Locate the cell with the specified text and output its (x, y) center coordinate. 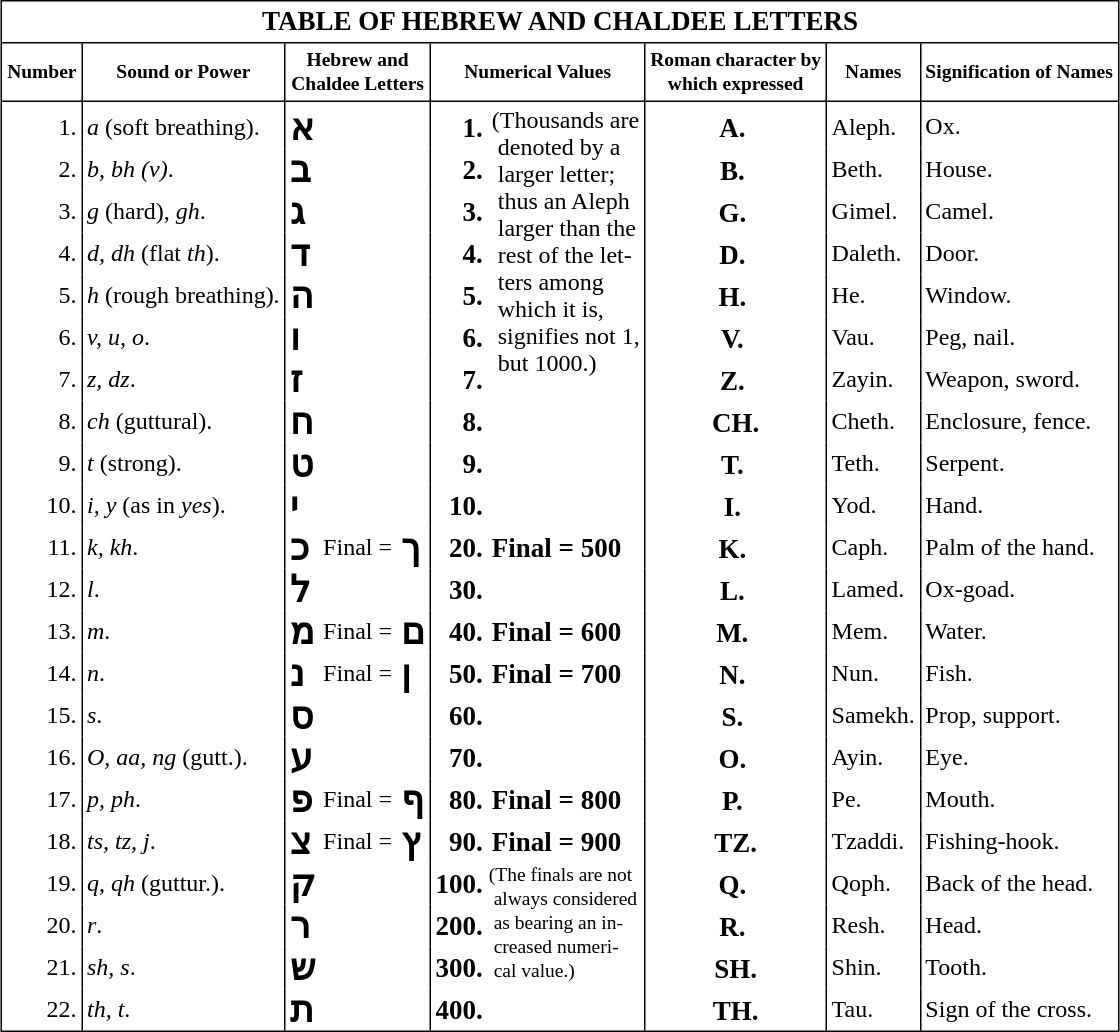
ץ (413, 841)
I. (736, 505)
h (rough breathing). (184, 295)
l. (184, 589)
Aleph. (874, 125)
Tooth. (1019, 967)
Fishing-hook. (1019, 841)
13. (43, 631)
30. (459, 589)
100. (459, 883)
17. (43, 799)
ב (358, 169)
Teth. (874, 463)
q, qh (guttur.). (184, 883)
Q. (736, 883)
12. (43, 589)
Tzaddi. (874, 841)
ת (358, 1009)
Sign of the cross. (1019, 1009)
ל (358, 589)
א (358, 125)
sh, s. (184, 967)
300. (459, 967)
Fish. (1019, 673)
O. (736, 757)
A. (736, 125)
k, kh. (184, 547)
ג (358, 211)
60. (459, 715)
i, y (as in yes). (184, 505)
80. (459, 799)
ר (358, 925)
Mem. (874, 631)
צ (302, 841)
Final = 800 (566, 799)
Camel. (1019, 211)
Roman character bywhich expressed (736, 73)
ו (358, 337)
Gimel. (874, 211)
Beth. (874, 169)
ח (358, 421)
21. (43, 967)
b, bh (v). (184, 169)
ts, tz, j. (184, 841)
R. (736, 925)
Ox. (1019, 125)
Names (874, 73)
Qoph. (874, 883)
SH. (736, 967)
a (soft breathing). (184, 125)
400. (459, 1009)
t (strong). (184, 463)
T. (736, 463)
ד (358, 253)
m. (184, 631)
P. (736, 799)
He. (874, 295)
ף (413, 799)
TABLE OF HEBREW AND CHALDEE LETTERS (560, 23)
B. (736, 169)
Door. (1019, 253)
Resh. (874, 925)
Ayin. (874, 757)
M. (736, 631)
ט (358, 463)
Serpent. (1019, 463)
Hand. (1019, 505)
19. (43, 883)
ch (guttural). (184, 421)
d, dh (flat th). (184, 253)
r. (184, 925)
Final = 500 (566, 547)
House. (1019, 169)
Number (43, 73)
Eye. (1019, 757)
ק (358, 883)
Water. (1019, 631)
ז (358, 379)
S. (736, 715)
50. (459, 673)
ש (358, 967)
Vau. (874, 337)
Final = 600 (566, 631)
Signification of Names (1019, 73)
(The finals are not always considered as bearing an in- creased numeri- cal value.) (566, 946)
90. (459, 841)
(Thousands are denoted by a larger letter; thus an Aleph larger than the rest of the let- ters among which it is, signifies not 1, but 1000.) (566, 314)
z, dz. (184, 379)
K. (736, 547)
פ (302, 799)
11. (43, 547)
O, aa, ng (gutt.). (184, 757)
Shin. (874, 967)
Caph. (874, 547)
200. (459, 925)
70. (459, 757)
Daleth. (874, 253)
Ox-goad. (1019, 589)
Final = 700 (566, 673)
Head. (1019, 925)
Lamed. (874, 589)
Weapon, sword. (1019, 379)
ך (413, 547)
L. (736, 589)
TZ. (736, 841)
Numerical Values (538, 73)
N. (736, 673)
16. (43, 757)
V. (736, 337)
מ (302, 631)
Sound or Power (184, 73)
ן (413, 673)
ה (358, 295)
י (358, 505)
ע (358, 757)
D. (736, 253)
18. (43, 841)
Hebrew andChaldee Letters (358, 73)
Mouth. (1019, 799)
Z. (736, 379)
Tau. (874, 1009)
ם (413, 631)
H. (736, 295)
Palm of the hand. (1019, 547)
TH. (736, 1009)
ס (358, 715)
Window. (1019, 295)
Zayin. (874, 379)
22. (43, 1009)
14. (43, 673)
CH. (736, 421)
Cheth. (874, 421)
v, u, o. (184, 337)
Prop, support. (1019, 715)
Peg, nail. (1019, 337)
Yod. (874, 505)
p, ph. (184, 799)
כ (302, 547)
g (hard), gh. (184, 211)
40. (459, 631)
נ (302, 673)
15. (43, 715)
Final = 900 (566, 841)
th, t. (184, 1009)
n. (184, 673)
Back of the head. (1019, 883)
Samekh. (874, 715)
Pe. (874, 799)
Nun. (874, 673)
s. (184, 715)
Enclosure, fence. (1019, 421)
G. (736, 211)
